For the text-containing cell, return its midpoint in (x, y) coordinate format. 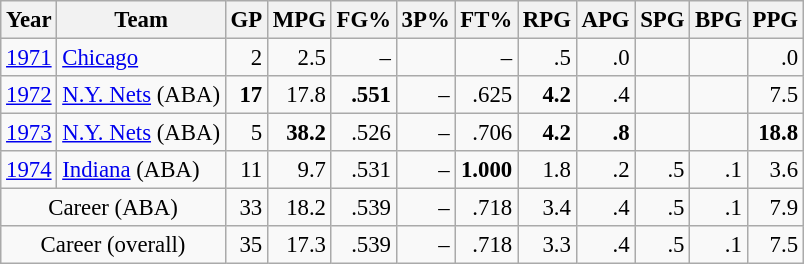
.706 (486, 133)
.2 (606, 170)
1.000 (486, 170)
Team (141, 20)
38.2 (300, 133)
1.8 (548, 170)
FT% (486, 20)
.531 (364, 170)
FG% (364, 20)
BPG (718, 20)
5 (246, 133)
3.3 (548, 245)
GP (246, 20)
.551 (364, 95)
3P% (426, 20)
2.5 (300, 58)
18.2 (300, 208)
17 (246, 95)
18.8 (775, 133)
3.4 (548, 208)
1972 (29, 95)
17.8 (300, 95)
PPG (775, 20)
33 (246, 208)
1973 (29, 133)
Year (29, 20)
RPG (548, 20)
17.3 (300, 245)
1971 (29, 58)
.625 (486, 95)
2 (246, 58)
.526 (364, 133)
MPG (300, 20)
35 (246, 245)
Career (ABA) (114, 208)
SPG (662, 20)
1974 (29, 170)
APG (606, 20)
Career (overall) (114, 245)
Chicago (141, 58)
3.6 (775, 170)
11 (246, 170)
Indiana (ABA) (141, 170)
9.7 (300, 170)
.8 (606, 133)
7.9 (775, 208)
